Find where the given text appears and provide that cell's center as (x, y) coordinate. 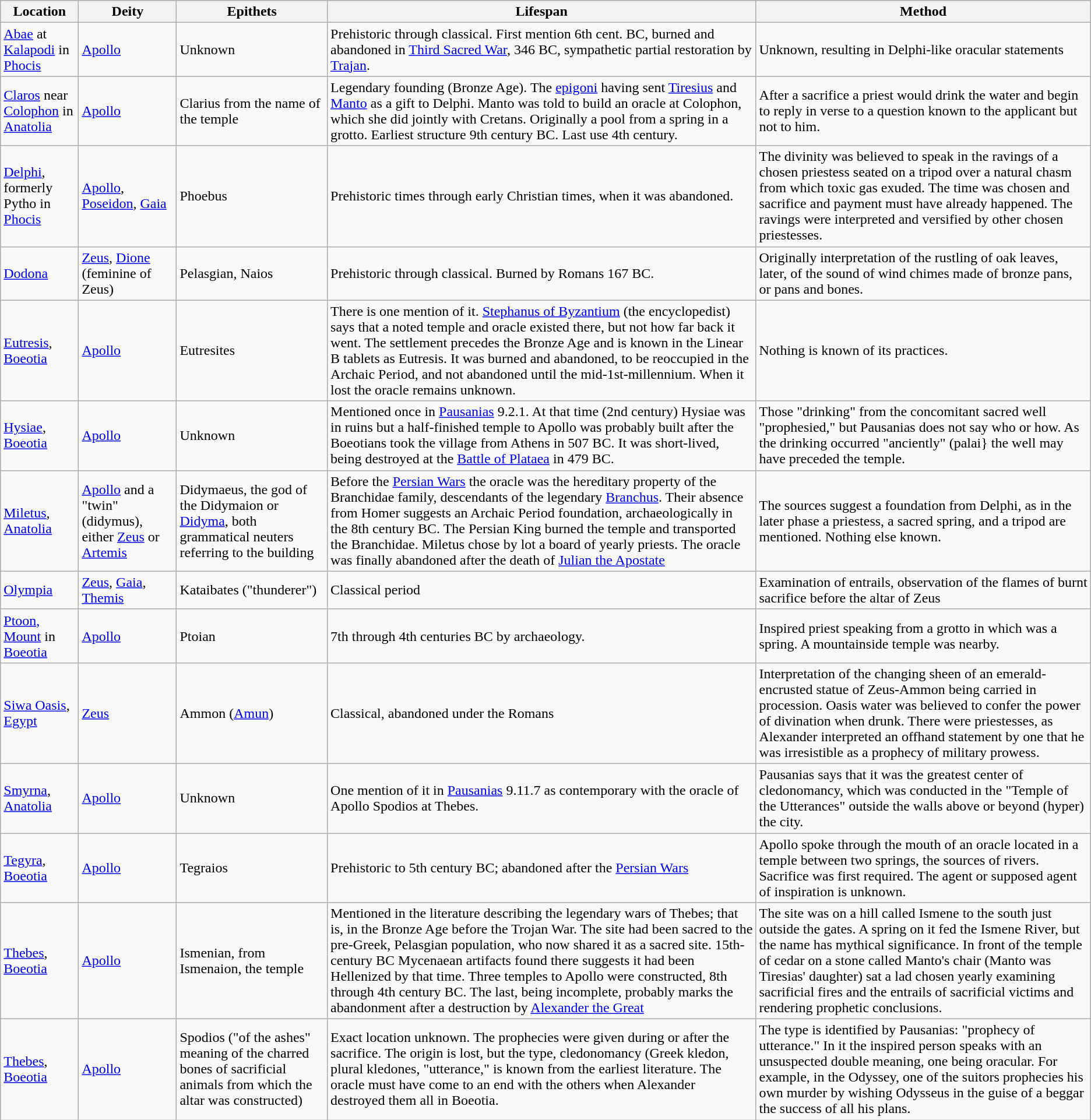
Classical period (542, 590)
Classical, abandoned under the Romans (542, 713)
Claros near Colophon in Anatolia (40, 111)
Prehistoric through classical. Burned by Romans 167 BC. (542, 273)
The sources suggest a foundation from Delphi, as in the later phase a priestess, a sacred spring, and a tripod are mentioned. Nothing else known. (923, 521)
Lifespan (542, 12)
Didymaeus, the god of the Didymaion or Didyma, both grammatical neuters referring to the building (252, 521)
Location (40, 12)
Zeus, Dione (feminine of Zeus) (128, 273)
Olympia (40, 590)
Zeus (128, 713)
After a sacrifice a priest would drink the water and begin to reply in verse to a question known to the applicant but not to him. (923, 111)
Ammon (Amun) (252, 713)
Abae at Kalapodi in Phocis (40, 50)
Spodios ("of the ashes" meaning of the charred bones of sacrificial animals from which the altar was constructed) (252, 1070)
Unknown, resulting in Delphi-like oracular statements (923, 50)
Prehistoric times through early Christian times, when it was abandoned. (542, 196)
Phoebus (252, 196)
Eutresites (252, 351)
Hysiae, Boeotia (40, 436)
7th through 4th centuries BC by archaeology. (542, 636)
Eutresis, Boeotia (40, 351)
Tegraios (252, 868)
Smyrna, Anatolia (40, 798)
Originally interpretation of the rustling of oak leaves, later, of the sound of wind chimes made of bronze pans, or pans and bones. (923, 273)
Inspired priest speaking from a grotto in which was a spring. A mountainside temple was nearby. (923, 636)
Deity (128, 12)
Siwa Oasis, Egypt (40, 713)
Apollo, Poseidon, Gaia (128, 196)
Dodona (40, 273)
Nothing is known of its practices. (923, 351)
Clarius from the name of the temple (252, 111)
Kataibates ("thunderer") (252, 590)
Zeus, Gaia, Themis (128, 590)
Epithets (252, 12)
Ptoian (252, 636)
Method (923, 12)
One mention of it in Pausanias 9.11.7 as contemporary with the oracle of Apollo Spodios at Thebes. (542, 798)
Ismenian, from Ismenaion, the temple (252, 961)
Prehistoric to 5th century BC; abandoned after the Persian Wars (542, 868)
Ptoon, Mount in Boeotia (40, 636)
Delphi, formerly Pytho in Phocis (40, 196)
Pelasgian, Naios (252, 273)
Miletus, Anatolia (40, 521)
Examination of entrails, observation of the flames of burnt sacrifice before the altar of Zeus (923, 590)
Tegyra, Boeotia (40, 868)
Apollo and a "twin" (didymus), either Zeus or Artemis (128, 521)
